From the cell containing the given text, extract its center point as [X, Y] coordinate. 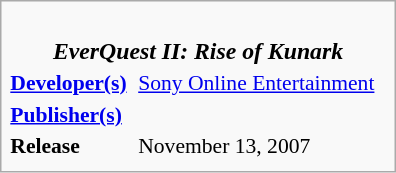
Developer(s) [72, 83]
Publisher(s) [72, 114]
Sony Online Entertainment [262, 83]
EverQuest II: Rise of Kunark [198, 38]
November 13, 2007 [262, 146]
Release [72, 146]
